Identify which cell holds the provided text, then report its [x, y] central coordinate. 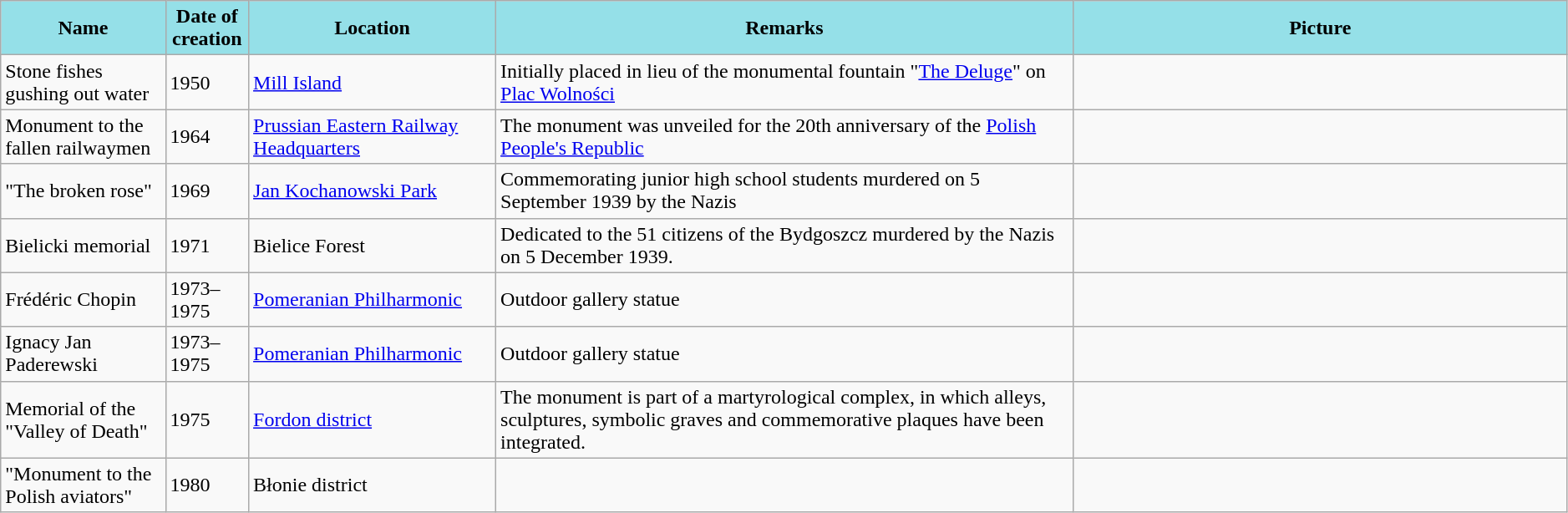
"Monument to the Polish aviators" [84, 485]
Date of creation [207, 28]
Remarks [785, 28]
Prussian Eastern Railway Headquarters [373, 137]
Bielicki memorial [84, 246]
"The broken rose" [84, 190]
Jan Kochanowski Park [373, 190]
Monument to the fallen railwaymen [84, 137]
The monument was unveiled for the 20th anniversary of the Polish People's Republic [785, 137]
1969 [207, 190]
Mill Island [373, 82]
Błonie district [373, 485]
1950 [207, 82]
Dedicated to the 51 citizens of the Bydgoszcz murdered by the Nazis on 5 December 1939. [785, 246]
Fordon district [373, 419]
Ignacy Jan Paderewski [84, 354]
1980 [207, 485]
1964 [207, 137]
Picture [1320, 28]
Initially placed in lieu of the monumental fountain "The Deluge" on Plac Wolności [785, 82]
Commemorating junior high school students murdered on 5 September 1939 by the Nazis [785, 190]
Location [373, 28]
Frédéric Chopin [84, 299]
1971 [207, 246]
Memorial of the "Valley of Death" [84, 419]
Name [84, 28]
Stone fishes gushing out water [84, 82]
Bielice Forest [373, 246]
1975 [207, 419]
The monument is part of a martyrological complex, in which alleys, sculptures, symbolic graves and commemorative plaques have been integrated. [785, 419]
